For the text-containing cell, return its midpoint in [x, y] coordinate format. 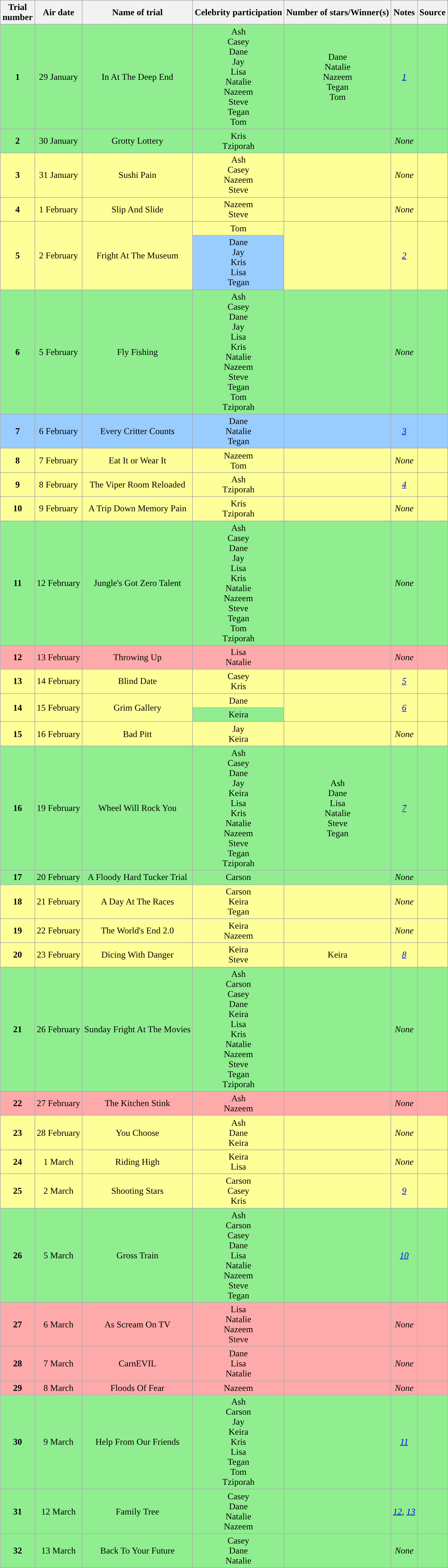
22 [17, 1104]
Air date [59, 13]
LisaNatalieNazeemSteve [238, 1325]
Dane [238, 701]
7 March [59, 1364]
6 March [59, 1325]
Eat It or Wear It [137, 460]
Riding High [137, 1161]
DaneJayKrisLisaTegan [238, 263]
The Viper Room Reloaded [137, 484]
Jungle's Got Zero Talent [137, 583]
13 [17, 682]
AshCarsonCaseyDaneKeiraLisaKrisNatalieNazeemSteveTeganTziporah [238, 1029]
NazeemTom [238, 460]
13 March [59, 1551]
14 February [59, 682]
24 [17, 1161]
Blind Date [137, 682]
9 March [59, 1442]
31 [17, 1511]
19 [17, 930]
Grotty Lottery [137, 141]
14 [17, 708]
AshCaseyDaneJayLisaNatalieNazeemSteveTeganTom [238, 76]
Sunday Fright At The Movies [137, 1029]
29 January [59, 76]
As Scream On TV [137, 1325]
Nazeem [238, 1388]
13 February [59, 657]
9 February [59, 509]
DaneNatalieNazeemTeganTom [338, 76]
A Trip Down Memory Pain [137, 509]
LisaNatalie [238, 657]
15 February [59, 708]
AshDaneLisaNatalieSteveTegan [338, 808]
23 [17, 1132]
In At The Deep End [137, 76]
30 January [59, 141]
CarsonKeiraTegan [238, 902]
25 [17, 1191]
Carson [238, 877]
Sushi Pain [137, 175]
AshNazeem [238, 1104]
12 February [59, 583]
15 [17, 734]
29 [17, 1388]
KeiraNazeem [238, 930]
NazeemSteve [238, 209]
Fly Fishing [137, 352]
Name of trial [137, 13]
16 February [59, 734]
Help From Our Friends [137, 1442]
18 [17, 902]
Floods Of Fear [137, 1388]
AshCaseyNazeemSteve [238, 175]
CaseyDaneNatalieNazeem [238, 1511]
7 February [59, 460]
DaneLisaNatalie [238, 1364]
CarnEVIL [137, 1364]
26 [17, 1255]
The Kitchen Stink [137, 1104]
Dicing With Danger [137, 955]
20 [17, 955]
19 February [59, 808]
16 [17, 808]
AshCarsonJayKeiraKrisLisaTeganTomTziporah [238, 1442]
Tom [238, 228]
Gross Train [137, 1255]
Number of stars/Winner(s) [338, 13]
Wheel Will Rock You [137, 808]
AshTziporah [238, 484]
5 February [59, 352]
A Floody Hard Tucker Trial [137, 877]
2 February [59, 255]
17 [17, 877]
Trialnumber [17, 13]
2 March [59, 1191]
Shooting Stars [137, 1191]
Celebrity participation [238, 13]
27 February [59, 1104]
AshCaseyDaneJayKeiraLisaKrisNatalieNazeemSteveTeganTziporah [238, 808]
Bad Pitt [137, 734]
28 February [59, 1132]
Slip And Slide [137, 209]
Notes [404, 13]
8 March [59, 1388]
KeiraLisa [238, 1161]
Every Critter Counts [137, 431]
21 February [59, 902]
20 February [59, 877]
28 [17, 1364]
Back To Your Future [137, 1551]
26 February [59, 1029]
1 March [59, 1161]
CarsonCaseyKris [238, 1191]
5 March [59, 1255]
22 February [59, 930]
Grim Gallery [137, 708]
Throwing Up [137, 657]
30 [17, 1442]
12, 13 [404, 1511]
31 January [59, 175]
DaneNatalieTegan [238, 431]
8 February [59, 484]
CaseyDaneNatalie [238, 1551]
CaseyKris [238, 682]
12 March [59, 1511]
21 [17, 1029]
A Day At The Races [137, 902]
AshDaneKeira [238, 1132]
AshCarsonCaseyDaneLisaNatalieNazeemSteveTegan [238, 1255]
32 [17, 1551]
6 February [59, 431]
Fright At The Museum [137, 255]
12 [17, 657]
27 [17, 1325]
Family Tree [137, 1511]
23 February [59, 955]
JayKeira [238, 734]
Source [432, 13]
You Choose [137, 1132]
1 February [59, 209]
The World's End 2.0 [137, 930]
KeiraSteve [238, 955]
